Scan for the cell matching the given text and deliver its [X, Y] coordinate at center. 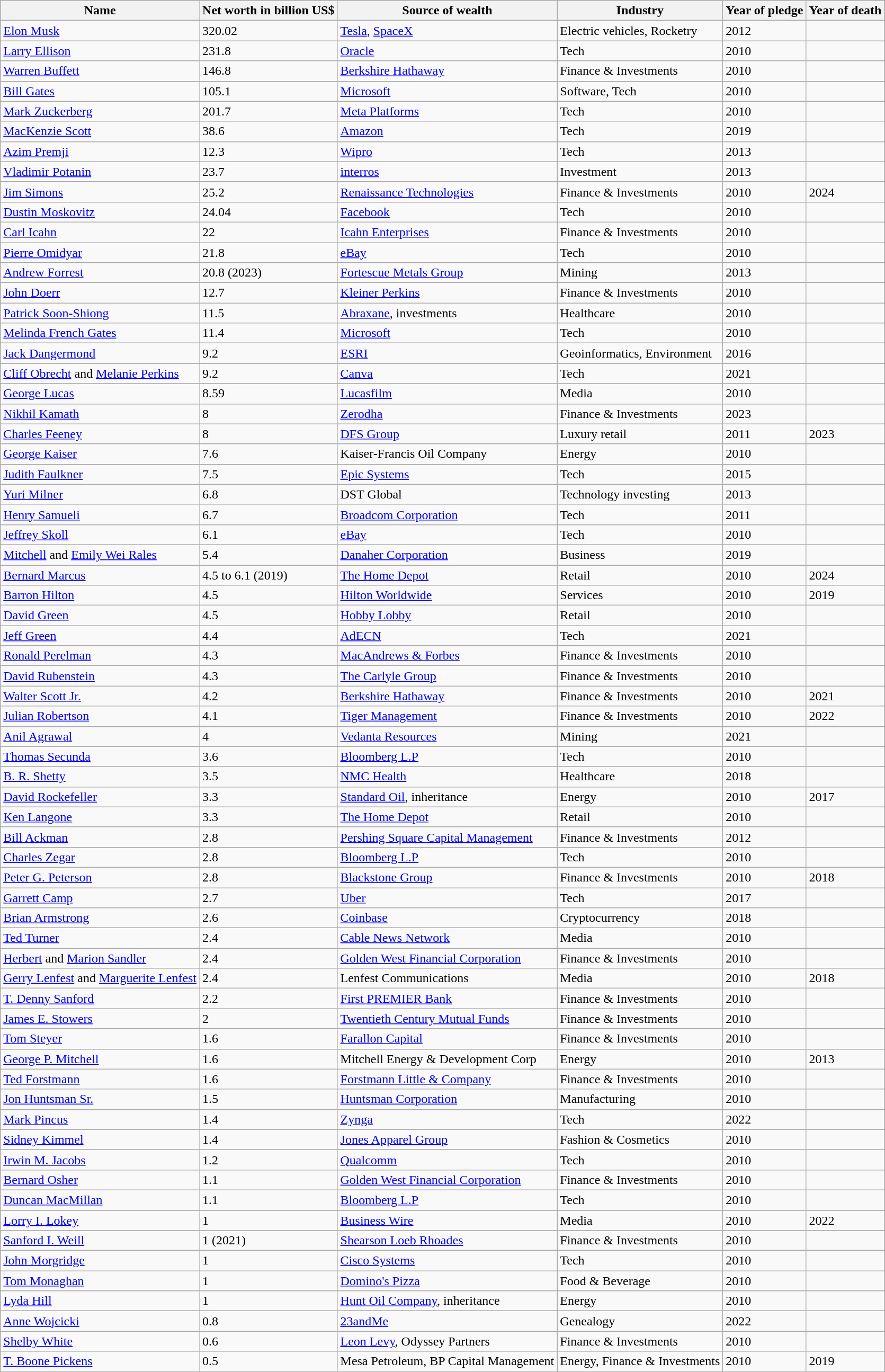
Energy, Finance & Investments [640, 1361]
Name [100, 11]
Services [640, 595]
Azim Premji [100, 152]
Hobby Lobby [447, 616]
Mark Zuckerberg [100, 111]
Tom Steyer [100, 1039]
Renaissance Technologies [447, 192]
Farallon Capital [447, 1039]
23.7 [269, 172]
1 (2021) [269, 1241]
Ken Langone [100, 817]
Henry Samueli [100, 514]
Bernard Marcus [100, 575]
Charles Zegar [100, 857]
Manufacturing [640, 1099]
Danaher Corporation [447, 555]
Genealogy [640, 1321]
6.8 [269, 494]
11.4 [269, 333]
Uber [447, 898]
Business Wire [447, 1220]
Yuri Milner [100, 494]
George Kaiser [100, 454]
Mitchell and Emily Wei Rales [100, 555]
22 [269, 232]
Zynga [447, 1119]
Jon Huntsman Sr. [100, 1099]
7.5 [269, 474]
Technology investing [640, 494]
Ted Turner [100, 938]
6.7 [269, 514]
Mesa Petroleum, BP Capital Management [447, 1361]
Garrett Camp [100, 898]
MacAndrews & Forbes [447, 656]
2016 [765, 353]
Elon Musk [100, 31]
0.6 [269, 1341]
Sanford I. Weill [100, 1241]
Duncan MacMillan [100, 1200]
21.8 [269, 253]
Pierre Omidyar [100, 253]
Wipro [447, 152]
Net worth in billion US$ [269, 11]
Anne Wojcicki [100, 1321]
105.1 [269, 91]
Jones Apparel Group [447, 1139]
Vladimir Potanin [100, 172]
Ted Forstmann [100, 1079]
0.5 [269, 1361]
ESRI [447, 353]
Anil Agrawal [100, 736]
Julian Robertson [100, 716]
Andrew Forrest [100, 273]
Hunt Oil Company, inheritance [447, 1301]
Pershing Square Capital Management [447, 837]
Source of wealth [447, 11]
AdECN [447, 636]
Standard Oil, inheritance [447, 797]
4.5 to 6.1 (2019) [269, 575]
Year of pledge [765, 11]
25.2 [269, 192]
Icahn Enterprises [447, 232]
4.2 [269, 696]
Forstmann Little & Company [447, 1079]
Mark Pincus [100, 1119]
Jeff Green [100, 636]
Larry Ellison [100, 51]
201.7 [269, 111]
5.4 [269, 555]
DFS Group [447, 434]
Hilton Worldwide [447, 595]
John Doerr [100, 293]
2.7 [269, 898]
Epic Systems [447, 474]
3.6 [269, 756]
8.59 [269, 394]
George Lucas [100, 394]
Geoinformatics, Environment [640, 353]
Irwin M. Jacobs [100, 1160]
T. Boone Pickens [100, 1361]
Oracle [447, 51]
0.8 [269, 1321]
12.3 [269, 152]
Coinbase [447, 918]
Tesla, SpaceX [447, 31]
Leon Levy, Odyssey Partners [447, 1341]
Jim Simons [100, 192]
Judith Faulkner [100, 474]
2 [269, 1019]
Business [640, 555]
John Morgridge [100, 1261]
Luxury retail [640, 434]
2.6 [269, 918]
Qualcomm [447, 1160]
Food & Beverage [640, 1281]
4.1 [269, 716]
Sidney Kimmel [100, 1139]
11.5 [269, 313]
Dustin Moskovitz [100, 212]
Fortescue Metals Group [447, 273]
Shelby White [100, 1341]
Vedanta Resources [447, 736]
Lyda Hill [100, 1301]
Cisco Systems [447, 1261]
146.8 [269, 71]
Kleiner Perkins [447, 293]
24.04 [269, 212]
Electric vehicles, Rocketry [640, 31]
James E. Stowers [100, 1019]
Thomas Secunda [100, 756]
7.6 [269, 454]
38.6 [269, 131]
The Carlyle Group [447, 676]
Jack Dangermond [100, 353]
20.8 (2023) [269, 273]
Software, Tech [640, 91]
Cryptocurrency [640, 918]
B. R. Shetty [100, 777]
Walter Scott Jr. [100, 696]
David Green [100, 616]
Charles Feeney [100, 434]
Mitchell Energy & Development Corp [447, 1059]
T. Denny Sanford [100, 999]
Investment [640, 172]
4 [269, 736]
Bill Ackman [100, 837]
Lucasfilm [447, 394]
David Rubenstein [100, 676]
1.5 [269, 1099]
320.02 [269, 31]
Brian Armstrong [100, 918]
Barron Hilton [100, 595]
231.8 [269, 51]
23andMe [447, 1321]
DST Global [447, 494]
Amazon [447, 131]
Year of death [845, 11]
Tiger Management [447, 716]
Cable News Network [447, 938]
Peter G. Peterson [100, 877]
Fashion & Cosmetics [640, 1139]
David Rockefeller [100, 797]
George P. Mitchell [100, 1059]
Lorry I. Lokey [100, 1220]
Meta Platforms [447, 111]
Kaiser-Francis Oil Company [447, 454]
1.2 [269, 1160]
First PREMIER Bank [447, 999]
Canva [447, 373]
Industry [640, 11]
Zerodha [447, 414]
Twentieth Century Mutual Funds [447, 1019]
Shearson Loeb Rhoades [447, 1241]
Patrick Soon-Shiong [100, 313]
NMC Health [447, 777]
Cliff Obrecht and Melanie Perkins [100, 373]
3.5 [269, 777]
Melinda French Gates [100, 333]
Broadcom Corporation [447, 514]
MacKenzie Scott [100, 131]
2015 [765, 474]
12.7 [269, 293]
Blackstone Group [447, 877]
Jeffrey Skoll [100, 534]
Facebook [447, 212]
Domino's Pizza [447, 1281]
2.2 [269, 999]
Bernard Osher [100, 1180]
Nikhil Kamath [100, 414]
Lenfest Communications [447, 978]
Carl Icahn [100, 232]
Bill Gates [100, 91]
Ronald Perelman [100, 656]
Abraxane, investments [447, 313]
Huntsman Corporation [447, 1099]
interros [447, 172]
4.4 [269, 636]
Herbert and Marion Sandler [100, 958]
Warren Buffett [100, 71]
6.1 [269, 534]
Gerry Lenfest and Marguerite Lenfest [100, 978]
Tom Monaghan [100, 1281]
